Locate the cell with the specified text and output its [X, Y] center coordinate. 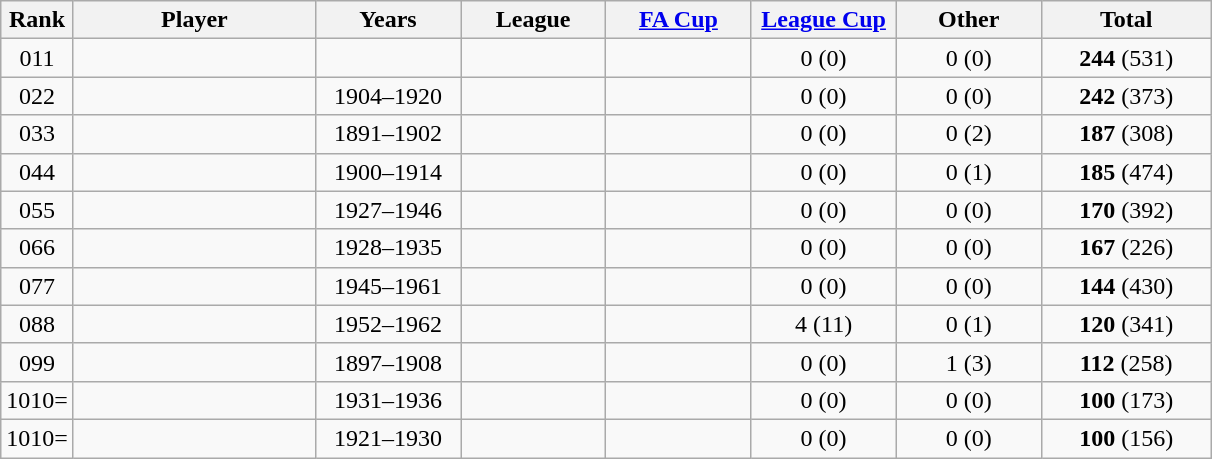
088 [38, 324]
1931–1936 [388, 400]
FA Cup [678, 20]
1927–1946 [388, 210]
1928–1935 [388, 248]
1952–1962 [388, 324]
077 [38, 286]
011 [38, 58]
Total [1126, 20]
Rank [38, 20]
187 (308) [1126, 134]
1900–1914 [388, 172]
120 (341) [1126, 324]
033 [38, 134]
League [534, 20]
242 (373) [1126, 96]
1904–1920 [388, 96]
0 (2) [968, 134]
244 (531) [1126, 58]
022 [38, 96]
1921–1930 [388, 438]
1 (3) [968, 362]
Player [194, 20]
League Cup [824, 20]
Other [968, 20]
170 (392) [1126, 210]
055 [38, 210]
185 (474) [1126, 172]
Years [388, 20]
1897–1908 [388, 362]
1945–1961 [388, 286]
066 [38, 248]
044 [38, 172]
144 (430) [1126, 286]
1891–1902 [388, 134]
099 [38, 362]
100 (156) [1126, 438]
100 (173) [1126, 400]
112 (258) [1126, 362]
4 (11) [824, 324]
167 (226) [1126, 248]
